Locate the cell with the specified text and output its (x, y) center coordinate. 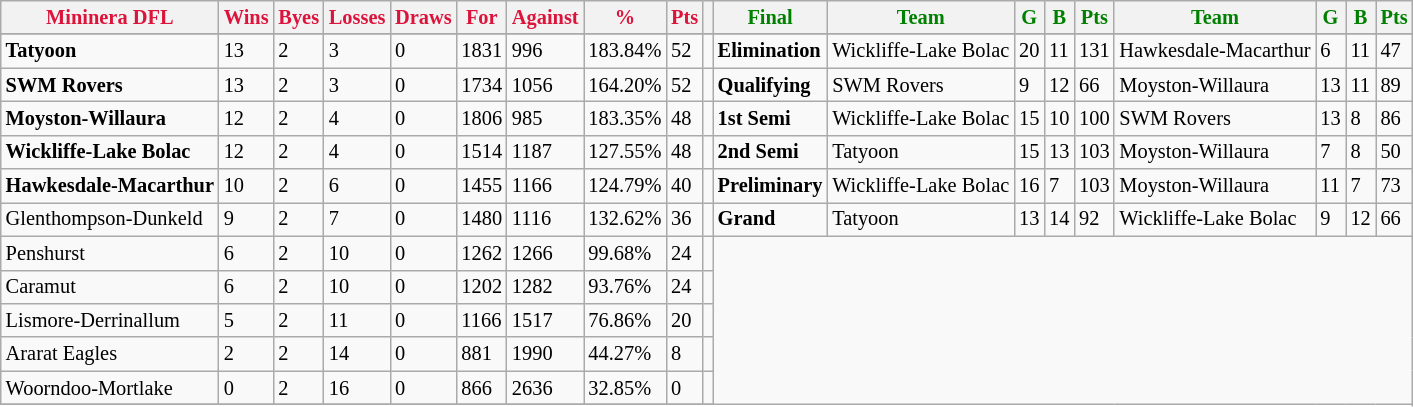
183.35% (626, 118)
47 (1394, 51)
93.76% (626, 287)
1990 (546, 354)
1187 (546, 152)
1734 (482, 85)
985 (546, 118)
Ararat Eagles (110, 354)
89 (1394, 85)
86 (1394, 118)
36 (684, 219)
1514 (482, 152)
32.85% (626, 388)
1831 (482, 51)
Final (770, 17)
1517 (546, 320)
1480 (482, 219)
100 (1094, 118)
Caramut (110, 287)
40 (684, 186)
1202 (482, 287)
124.79% (626, 186)
1st Semi (770, 118)
Byes (298, 17)
99.68% (626, 253)
Qualifying (770, 85)
881 (482, 354)
Wins (246, 17)
5 (246, 320)
Grand (770, 219)
866 (482, 388)
44.27% (626, 354)
1056 (546, 85)
164.20% (626, 85)
Draws (423, 17)
183.84% (626, 51)
Mininera DFL (110, 17)
73 (1394, 186)
2636 (546, 388)
For (482, 17)
127.55% (626, 152)
1266 (546, 253)
132.62% (626, 219)
Woorndoo-Mortlake (110, 388)
Glenthompson-Dunkeld (110, 219)
1116 (546, 219)
996 (546, 51)
Penshurst (110, 253)
76.86% (626, 320)
Lismore-Derrinallum (110, 320)
92 (1094, 219)
131 (1094, 51)
Against (546, 17)
1806 (482, 118)
Elimination (770, 51)
2nd Semi (770, 152)
1282 (546, 287)
Preliminary (770, 186)
50 (1394, 152)
% (626, 17)
1455 (482, 186)
Losses (357, 17)
1262 (482, 253)
